Pinpoint the cell where the given text exists, returning its (x, y) midpoint coordinate. 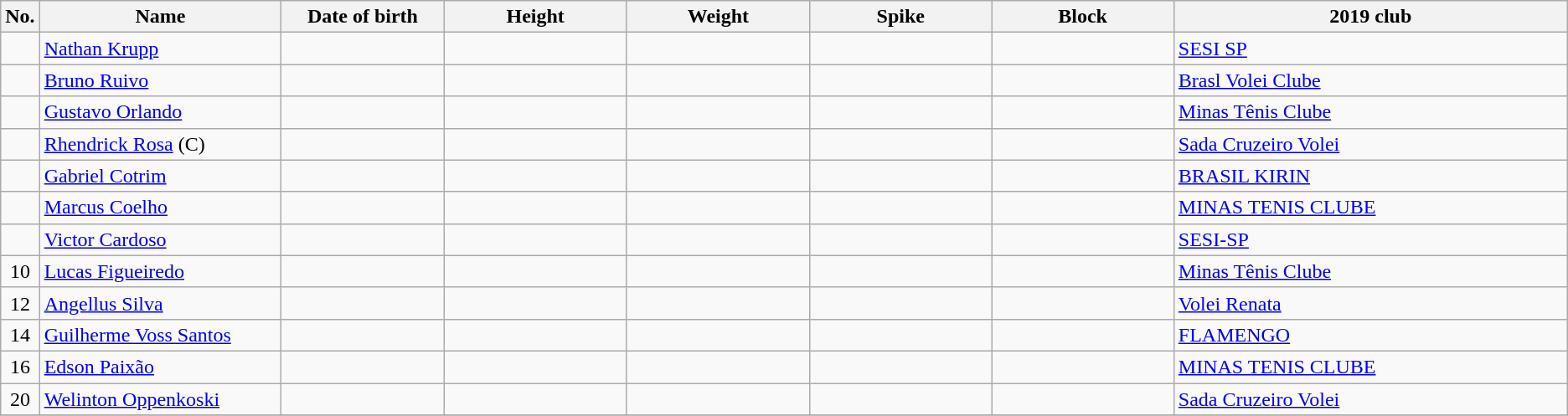
Bruno Ruivo (161, 80)
Victor Cardoso (161, 239)
Nathan Krupp (161, 49)
Brasl Volei Clube (1370, 80)
Date of birth (363, 17)
No. (20, 17)
Gustavo Orlando (161, 112)
Volei Renata (1370, 303)
10 (20, 271)
Angellus Silva (161, 303)
BRASIL KIRIN (1370, 176)
SESI SP (1370, 49)
14 (20, 335)
FLAMENGO (1370, 335)
Welinton Oppenkoski (161, 399)
20 (20, 399)
Guilherme Voss Santos (161, 335)
SESI-SP (1370, 239)
Rhendrick Rosa (C) (161, 144)
Edson Paixão (161, 367)
Name (161, 17)
12 (20, 303)
Height (535, 17)
Weight (718, 17)
Lucas Figueiredo (161, 271)
2019 club (1370, 17)
Marcus Coelho (161, 208)
Block (1082, 17)
Spike (901, 17)
Gabriel Cotrim (161, 176)
16 (20, 367)
